Capture the cell that displays the provided text and extract its (x, y) central coordinate. 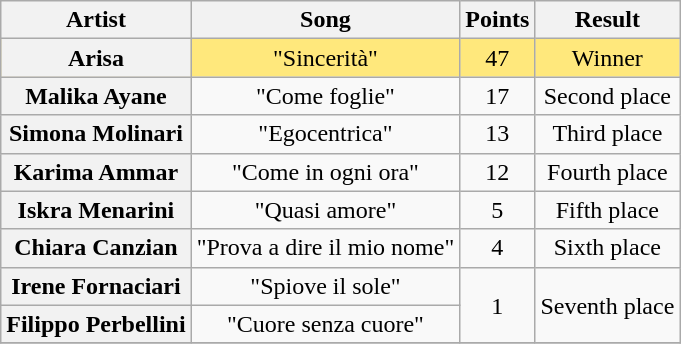
Third place (608, 134)
47 (498, 58)
5 (498, 210)
Second place (608, 96)
Arisa (96, 58)
Song (326, 20)
Seventh place (608, 305)
"Spiove il sole" (326, 286)
Chiara Canzian (96, 248)
Winner (608, 58)
Simona Molinari (96, 134)
Fourth place (608, 172)
"Egocentrica" (326, 134)
Iskra Menarini (96, 210)
Irene Fornaciari (96, 286)
13 (498, 134)
12 (498, 172)
17 (498, 96)
"Quasi amore" (326, 210)
"Cuore senza cuore" (326, 324)
Points (498, 20)
Karima Ammar (96, 172)
"Prova a dire il mio nome" (326, 248)
"Sincerità" (326, 58)
1 (498, 305)
Filippo Perbellini (96, 324)
"Come in ogni ora" (326, 172)
Result (608, 20)
Artist (96, 20)
Sixth place (608, 248)
"Come foglie" (326, 96)
4 (498, 248)
Malika Ayane (96, 96)
Fifth place (608, 210)
